Locate the cell with the specified text and output its [X, Y] center coordinate. 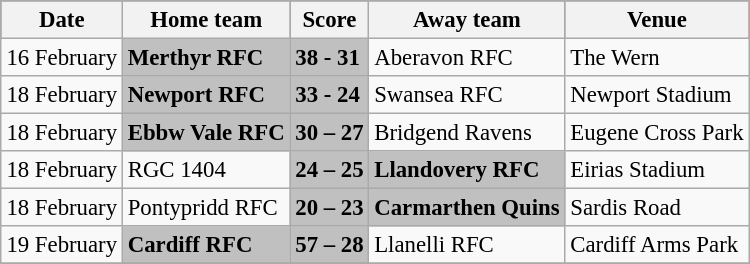
Venue [657, 20]
Score [330, 20]
Bridgend Ravens [467, 133]
16 February [62, 57]
Eirias Stadium [657, 170]
Merthyr RFC [206, 57]
Aberavon RFC [467, 57]
Llandovery RFC [467, 170]
19 February [62, 245]
RGC 1404 [206, 170]
Away team [467, 20]
Swansea RFC [467, 95]
30 – 27 [330, 133]
Newport RFC [206, 95]
Cardiff Arms Park [657, 245]
The Wern [657, 57]
Date [62, 20]
38 - 31 [330, 57]
24 – 25 [330, 170]
33 - 24 [330, 95]
Pontypridd RFC [206, 208]
Ebbw Vale RFC [206, 133]
57 – 28 [330, 245]
Carmarthen Quins [467, 208]
Eugene Cross Park [657, 133]
Newport Stadium [657, 95]
Sardis Road [657, 208]
Cardiff RFC [206, 245]
20 – 23 [330, 208]
Home team [206, 20]
Llanelli RFC [467, 245]
